Detect which cell encompasses the target text, then output its (X, Y) center coordinate. 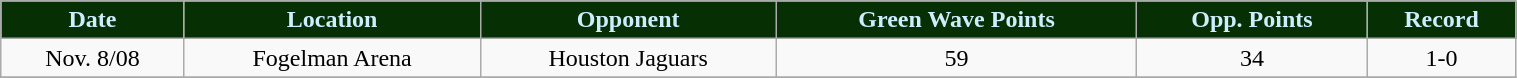
Opponent (628, 20)
Date (92, 20)
Location (332, 20)
Fogelman Arena (332, 58)
Record (1442, 20)
1-0 (1442, 58)
Opp. Points (1252, 20)
Green Wave Points (956, 20)
Nov. 8/08 (92, 58)
59 (956, 58)
34 (1252, 58)
Houston Jaguars (628, 58)
